Capture the cell that displays the provided text and extract its [X, Y] central coordinate. 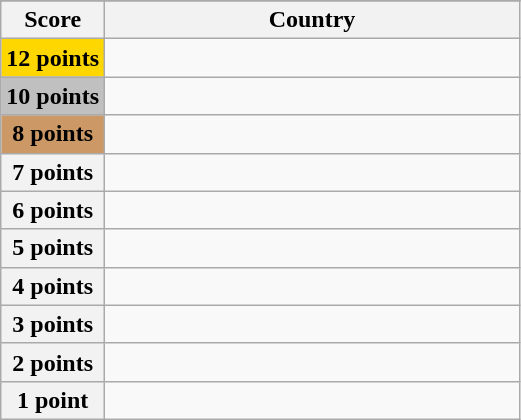
1 point [53, 400]
4 points [53, 286]
7 points [53, 172]
Score [53, 20]
8 points [53, 134]
2 points [53, 362]
Country [312, 20]
12 points [53, 58]
10 points [53, 96]
5 points [53, 248]
6 points [53, 210]
3 points [53, 324]
